From the cell containing the given text, extract its center point as (X, Y) coordinate. 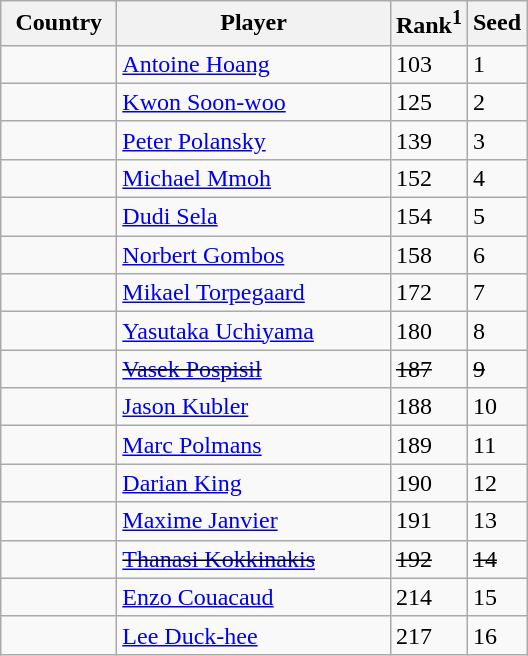
187 (428, 369)
Antoine Hoang (254, 64)
Player (254, 24)
8 (496, 331)
Mikael Torpegaard (254, 293)
2 (496, 102)
103 (428, 64)
4 (496, 178)
217 (428, 635)
190 (428, 483)
Marc Polmans (254, 445)
Jason Kubler (254, 407)
1 (496, 64)
6 (496, 255)
152 (428, 178)
15 (496, 597)
Dudi Sela (254, 217)
Norbert Gombos (254, 255)
Yasutaka Uchiyama (254, 331)
Peter Polansky (254, 140)
Seed (496, 24)
191 (428, 521)
158 (428, 255)
13 (496, 521)
214 (428, 597)
180 (428, 331)
125 (428, 102)
9 (496, 369)
Darian King (254, 483)
172 (428, 293)
Maxime Janvier (254, 521)
Michael Mmoh (254, 178)
3 (496, 140)
11 (496, 445)
Lee Duck-hee (254, 635)
Rank1 (428, 24)
10 (496, 407)
7 (496, 293)
Thanasi Kokkinakis (254, 559)
Kwon Soon-woo (254, 102)
16 (496, 635)
Enzo Couacaud (254, 597)
154 (428, 217)
188 (428, 407)
Vasek Pospisil (254, 369)
192 (428, 559)
12 (496, 483)
189 (428, 445)
139 (428, 140)
5 (496, 217)
14 (496, 559)
Country (59, 24)
